Capture the cell that displays the provided text and extract its [X, Y] central coordinate. 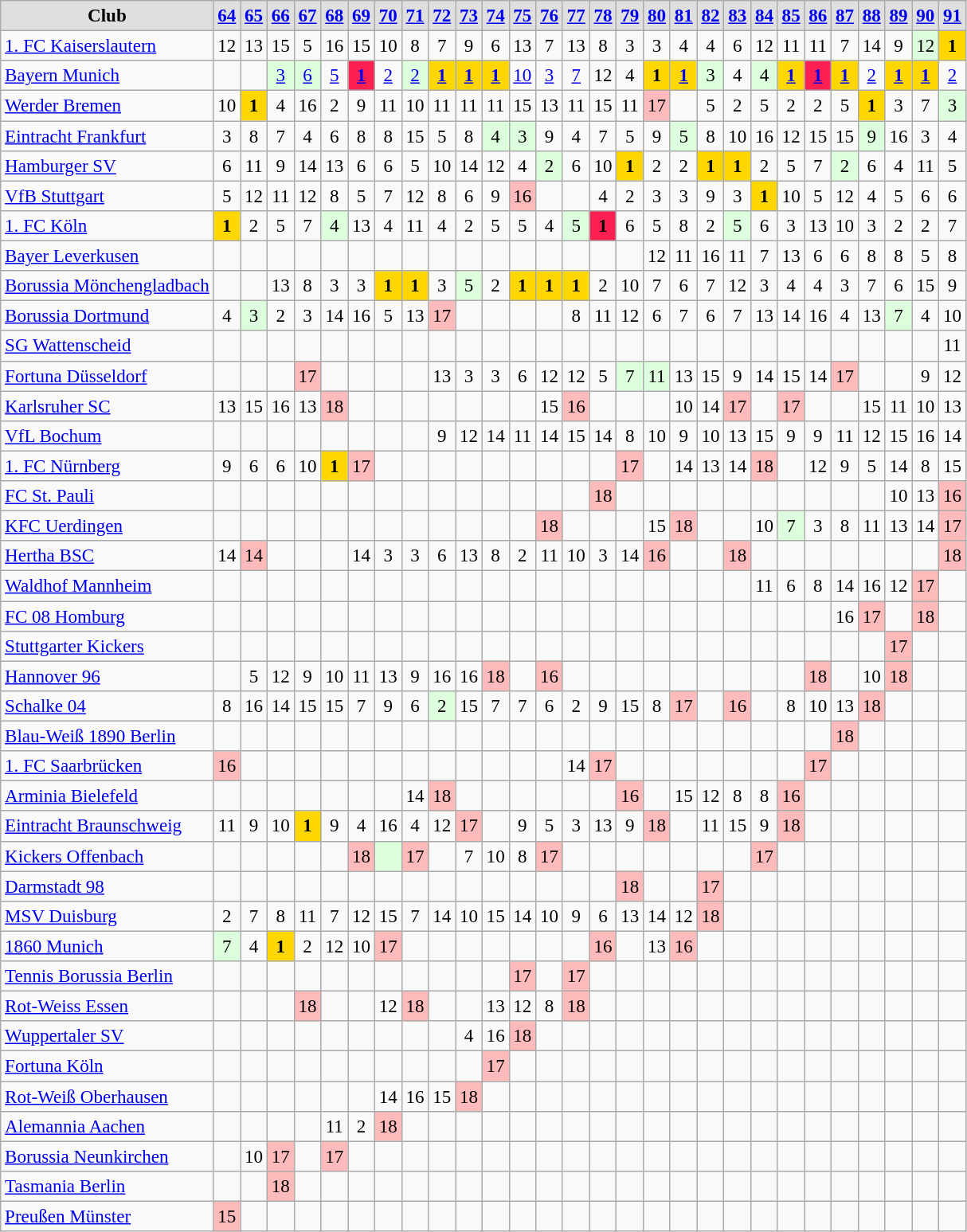
Hertha BSC [107, 556]
1860 Munich [107, 946]
Rot-Weiß Oberhausen [107, 1097]
1. FC Saarbrücken [107, 766]
71 [415, 16]
Schalke 04 [107, 706]
Blau-Weiß 1890 Berlin [107, 737]
84 [765, 16]
75 [523, 16]
77 [576, 16]
81 [683, 16]
73 [469, 16]
87 [845, 16]
Hamburger SV [107, 166]
Wuppertaler SV [107, 1036]
82 [711, 16]
66 [280, 16]
Waldhof Mannheim [107, 586]
Kickers Offenbach [107, 856]
1. FC Kaiserslautern [107, 46]
74 [495, 16]
Borussia Dortmund [107, 316]
FC 08 Homburg [107, 616]
MSV Duisburg [107, 917]
Bayer Leverkusen [107, 256]
Stuttgarter Kickers [107, 647]
Arminia Bielefeld [107, 796]
83 [738, 16]
80 [657, 16]
1. FC Nürnberg [107, 466]
72 [442, 16]
69 [362, 16]
Werder Bremen [107, 106]
FC St. Pauli [107, 496]
Preußen Münster [107, 1217]
SG Wattenscheid [107, 346]
Hannover 96 [107, 676]
91 [953, 16]
70 [388, 16]
Fortuna Düsseldorf [107, 376]
67 [307, 16]
88 [871, 16]
76 [550, 16]
Tennis Borussia Berlin [107, 976]
89 [898, 16]
Darmstadt 98 [107, 886]
Eintracht Braunschweig [107, 827]
1. FC Köln [107, 226]
65 [254, 16]
78 [603, 16]
Tasmania Berlin [107, 1187]
Borussia Neunkirchen [107, 1156]
Rot-Weiss Essen [107, 1007]
86 [818, 16]
90 [926, 16]
Borussia Mönchengladbach [107, 286]
KFC Uerdingen [107, 526]
VfB Stuttgart [107, 196]
64 [227, 16]
Club [107, 16]
Eintracht Frankfurt [107, 136]
79 [630, 16]
Bayern Munich [107, 76]
Karlsruher SC [107, 406]
68 [335, 16]
Alemannia Aachen [107, 1127]
VfL Bochum [107, 436]
Fortuna Köln [107, 1066]
85 [791, 16]
